Return [x, y] of the center of cell containing provided text 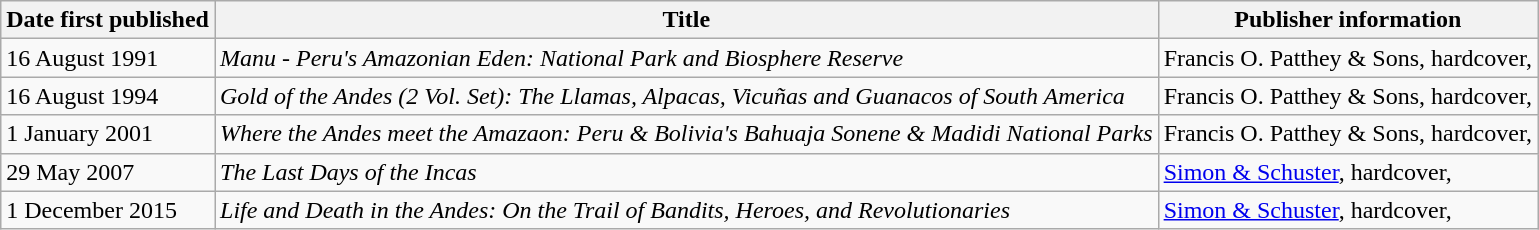
1 December 2015 [108, 210]
Title [686, 20]
The Last Days of the Incas [686, 172]
Gold of the Andes (2 Vol. Set): The Llamas, Alpacas, Vicuñas and Guanacos of South America [686, 96]
Life and Death in the Andes: On the Trail of Bandits, Heroes, and Revolutionaries [686, 210]
29 May 2007 [108, 172]
16 August 1991 [108, 58]
Where the Andes meet the Amazaon: Peru & Bolivia's Bahuaja Sonene & Madidi National Parks [686, 134]
16 August 1994 [108, 96]
Manu - Peru's Amazonian Eden: National Park and Biosphere Reserve [686, 58]
Date first published [108, 20]
Publisher information [1348, 20]
1 January 2001 [108, 134]
